Output the [x, y] coordinate of the center of the cell containing the given text.  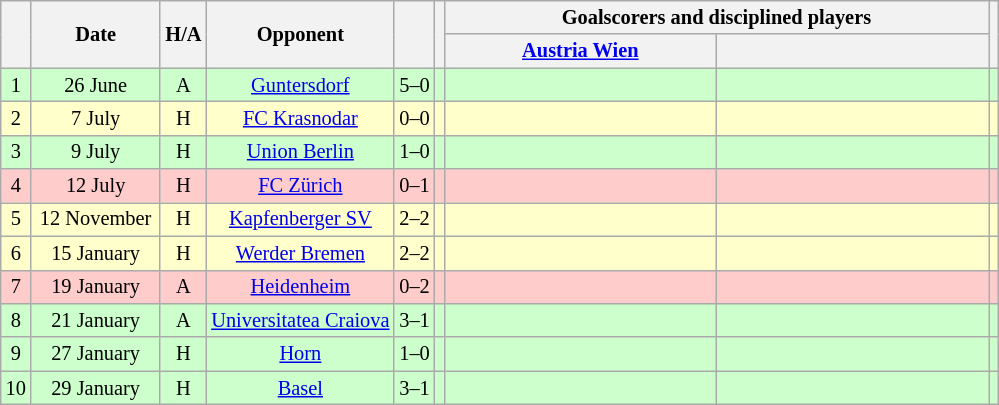
Horn [300, 354]
5 [16, 219]
2 [16, 118]
Heidenheim [300, 287]
15 January [96, 253]
5–0 [414, 85]
6 [16, 253]
0–1 [414, 186]
21 January [96, 320]
9 July [96, 152]
Universitatea Craiova [300, 320]
Goalscorers and disciplined players [716, 17]
Date [96, 34]
4 [16, 186]
Union Berlin [300, 152]
Kapfenberger SV [300, 219]
H/A [183, 34]
26 June [96, 85]
0–0 [414, 118]
FC Krasnodar [300, 118]
Guntersdorf [300, 85]
27 January [96, 354]
29 January [96, 388]
Austria Wien [580, 51]
19 January [96, 287]
1 [16, 85]
0–2 [414, 287]
Basel [300, 388]
12 July [96, 186]
7 [16, 287]
8 [16, 320]
Opponent [300, 34]
7 July [96, 118]
FC Zürich [300, 186]
Werder Bremen [300, 253]
12 November [96, 219]
9 [16, 354]
3 [16, 152]
10 [16, 388]
